For the text-containing cell, return its midpoint in (x, y) coordinate format. 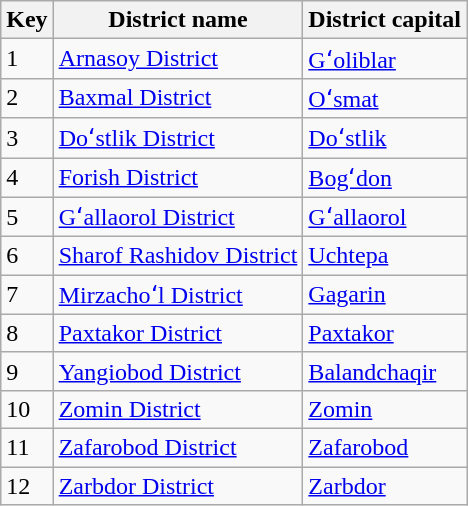
Arnasoy District (178, 59)
Paxtakor (385, 333)
1 (27, 59)
3 (27, 138)
Baxmal District (178, 98)
Zafarobod (385, 447)
Zafarobod District (178, 447)
9 (27, 371)
Zarbdor District (178, 485)
Gʻallaorol District (178, 217)
5 (27, 217)
8 (27, 333)
Gʻoliblar (385, 59)
Zarbdor (385, 485)
4 (27, 178)
Sharof Rashidov District (178, 256)
Yangiobod District (178, 371)
Gagarin (385, 295)
Paxtakor District (178, 333)
Zomin District (178, 409)
Forish District (178, 178)
6 (27, 256)
Balandchaqir (385, 371)
Bogʻdon (385, 178)
Doʻstlik (385, 138)
Zomin (385, 409)
District name (178, 20)
Key (27, 20)
Gʻallaorol (385, 217)
11 (27, 447)
2 (27, 98)
12 (27, 485)
Oʻsmat (385, 98)
10 (27, 409)
District capital (385, 20)
7 (27, 295)
Doʻstlik District (178, 138)
Mirzachoʻl District (178, 295)
Uchtepa (385, 256)
